From the cell containing the given text, extract its center point as (x, y) coordinate. 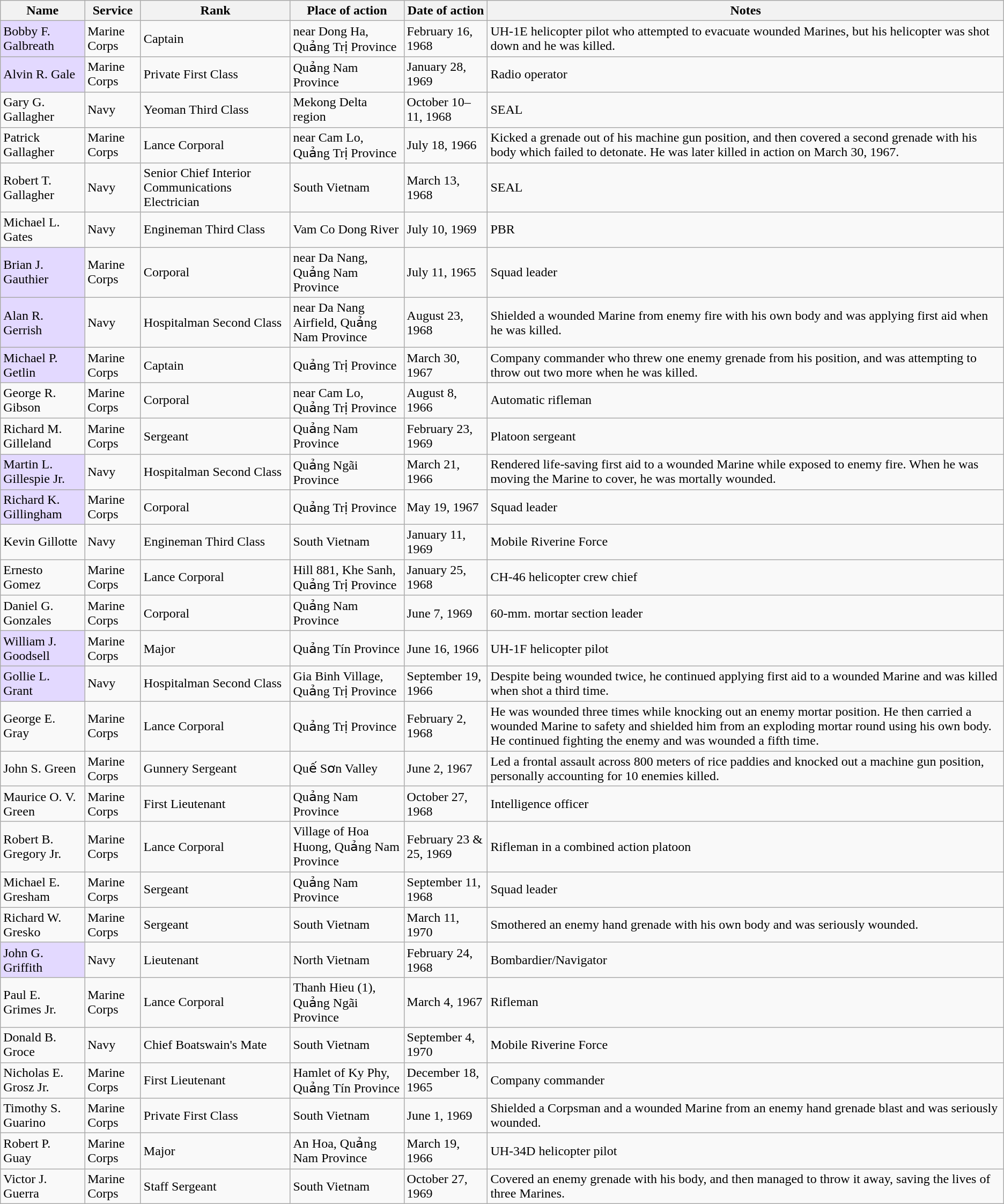
July 10, 1969 (446, 230)
Rifleman in a combined action platoon (745, 847)
UH-1F helicopter pilot (745, 648)
Hamlet of Ky Phy, Quảng Tín Province (347, 1081)
July 18, 1966 (446, 145)
September 4, 1970 (446, 1045)
February 23 & 25, 1969 (446, 847)
near Da Nang, Quảng Nam Province (347, 273)
Intelligence officer (745, 804)
UH-1E helicopter pilot who attempted to evacuate wounded Marines, but his helicopter was shot down and he was killed. (745, 39)
Covered an enemy grenade with his body, and then managed to throw it away, saving the lives of three Marines. (745, 1186)
June 7, 1969 (446, 613)
October 27, 1968 (446, 804)
Richard K. Gillingham (43, 508)
North Vietnam (347, 959)
George E. Gray (43, 726)
John G. Griffith (43, 959)
Notes (745, 11)
George R. Gibson (43, 400)
Ernesto Gomez (43, 577)
March 11, 1970 (446, 925)
Nicholas E. Grosz Jr. (43, 1081)
Gunnery Sergeant (216, 768)
Robert P. Guay (43, 1151)
Gollie L. Grant (43, 684)
Bombardier/Navigator (745, 959)
Michael P. Getlin (43, 365)
Shielded a Corpsman and a wounded Marine from an enemy hand grenade blast and was seriously wounded. (745, 1116)
October 10–11, 1968 (446, 109)
January 11, 1969 (446, 542)
June 2, 1967 (446, 768)
CH-46 helicopter crew chief (745, 577)
Village of Hoa Huong, Quảng Nam Province (347, 847)
Richard W. Gresko (43, 925)
Victor J. Guerra (43, 1186)
Smothered an enemy hand grenade with his own body and was seriously wounded. (745, 925)
60-mm. mortar section leader (745, 613)
Automatic rifleman (745, 400)
February 16, 1968 (446, 39)
Maurice O. V. Green (43, 804)
January 28, 1969 (446, 74)
Michael E. Gresham (43, 890)
February 23, 1969 (446, 436)
July 11, 1965 (446, 273)
Timothy S. Guarino (43, 1116)
Senior Chief Interior Communications Electrician (216, 188)
Michael L. Gates (43, 230)
December 18, 1965 (446, 1081)
UH-34D helicopter pilot (745, 1151)
March 19, 1966 (446, 1151)
Robert T. Gallagher (43, 188)
February 2, 1968 (446, 726)
Gary G. Gallagher (43, 109)
John S. Green (43, 768)
Hill 881, Khe Sanh, Quảng Trị Province (347, 577)
June 1, 1969 (446, 1116)
Company commander (745, 1081)
March 13, 1968 (446, 188)
Daniel G. Gonzales (43, 613)
May 19, 1967 (446, 508)
Place of action (347, 11)
Rank (216, 11)
Richard M. Gilleland (43, 436)
William J. Goodsell (43, 648)
Quảng Tín Province (347, 648)
Kevin Gillotte (43, 542)
near Dong Ha, Quảng Trị Province (347, 39)
June 16, 1966 (446, 648)
Service (113, 11)
January 25, 1968 (446, 577)
Robert B. Gregory Jr. (43, 847)
Despite being wounded twice, he continued applying first aid to a wounded Marine and was killed when shot a third time. (745, 684)
Rendered life-saving first aid to a wounded Marine while exposed to enemy fire. When he was moving the Marine to cover, he was mortally wounded. (745, 472)
March 21, 1966 (446, 472)
Donald B. Groce (43, 1045)
Staff Sergeant (216, 1186)
Date of action (446, 11)
March 4, 1967 (446, 1002)
Vam Co Dong River (347, 230)
Martin L. Gillespie Jr. (43, 472)
Chief Boatswain's Mate (216, 1045)
Quế Sơn Valley (347, 768)
near Da Nang Airfield, Quảng Nam Province (347, 322)
Name (43, 11)
August 23, 1968 (446, 322)
Brian J. Gauthier (43, 273)
PBR (745, 230)
Platoon sergeant (745, 436)
Bobby F. Galbreath (43, 39)
Quảng Ngãi Province (347, 472)
Yeoman Third Class (216, 109)
Alvin R. Gale (43, 74)
March 30, 1967 (446, 365)
Led a frontal assault across 800 meters of rice paddies and knocked out a machine gun position, personally accounting for 10 enemies killed. (745, 768)
Radio operator (745, 74)
Shielded a wounded Marine from enemy fire with his own body and was applying first aid when he was killed. (745, 322)
An Hoa, Quảng Nam Province (347, 1151)
Alan R. Gerrish (43, 322)
Gia Binh Village, Quảng Trị Province (347, 684)
February 24, 1968 (446, 959)
Thanh Hieu (1), Quảng Ngãi Province (347, 1002)
Paul E. Grimes Jr. (43, 1002)
Company commander who threw one enemy grenade from his position, and was attempting to throw out two more when he was killed. (745, 365)
September 11, 1968 (446, 890)
September 19, 1966 (446, 684)
August 8, 1966 (446, 400)
Rifleman (745, 1002)
Lieutenant (216, 959)
October 27, 1969 (446, 1186)
Mekong Delta region (347, 109)
Patrick Gallagher (43, 145)
